Determine the [X, Y] coordinate at the center of the cell enclosing the given text.  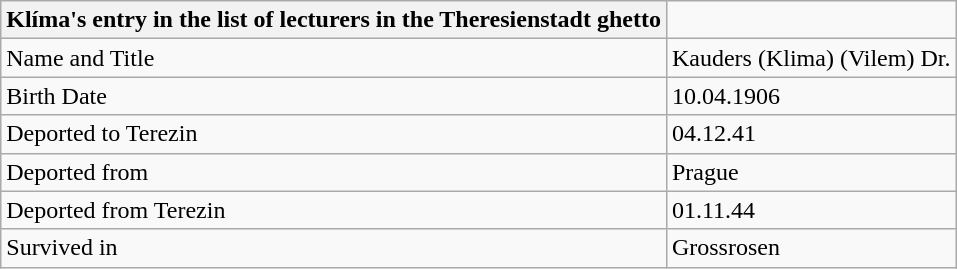
01.11.44 [811, 210]
Name and Title [334, 58]
Klíma's entry in the list of lecturers in the Theresienstadt ghetto [334, 20]
04.12.41 [811, 134]
Kauders (Klima) (Vilem) Dr. [811, 58]
Deported to Terezin [334, 134]
Survived in [334, 248]
Prague [811, 172]
Birth Date [334, 96]
10.04.1906 [811, 96]
Grossrosen [811, 248]
Deported from Terezin [334, 210]
Deported from [334, 172]
